Extract the (x, y) coordinate from the center of the cell holding the provided text.  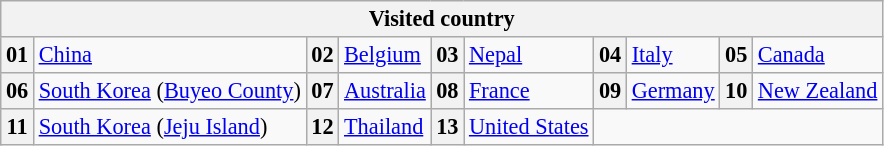
Visited country (442, 19)
Nepal (529, 55)
South Korea (Buyeo County) (170, 90)
France (529, 90)
06 (18, 90)
Italy (672, 55)
08 (448, 90)
11 (18, 126)
Germany (672, 90)
03 (448, 55)
New Zealand (818, 90)
02 (322, 55)
05 (736, 55)
13 (448, 126)
Belgium (385, 55)
01 (18, 55)
10 (736, 90)
09 (610, 90)
United States (529, 126)
China (170, 55)
Canada (818, 55)
04 (610, 55)
Thailand (385, 126)
12 (322, 126)
South Korea (Jeju Island) (170, 126)
Australia (385, 90)
07 (322, 90)
